Provide the (X, Y) coordinate of the cell's center where the given text is located.  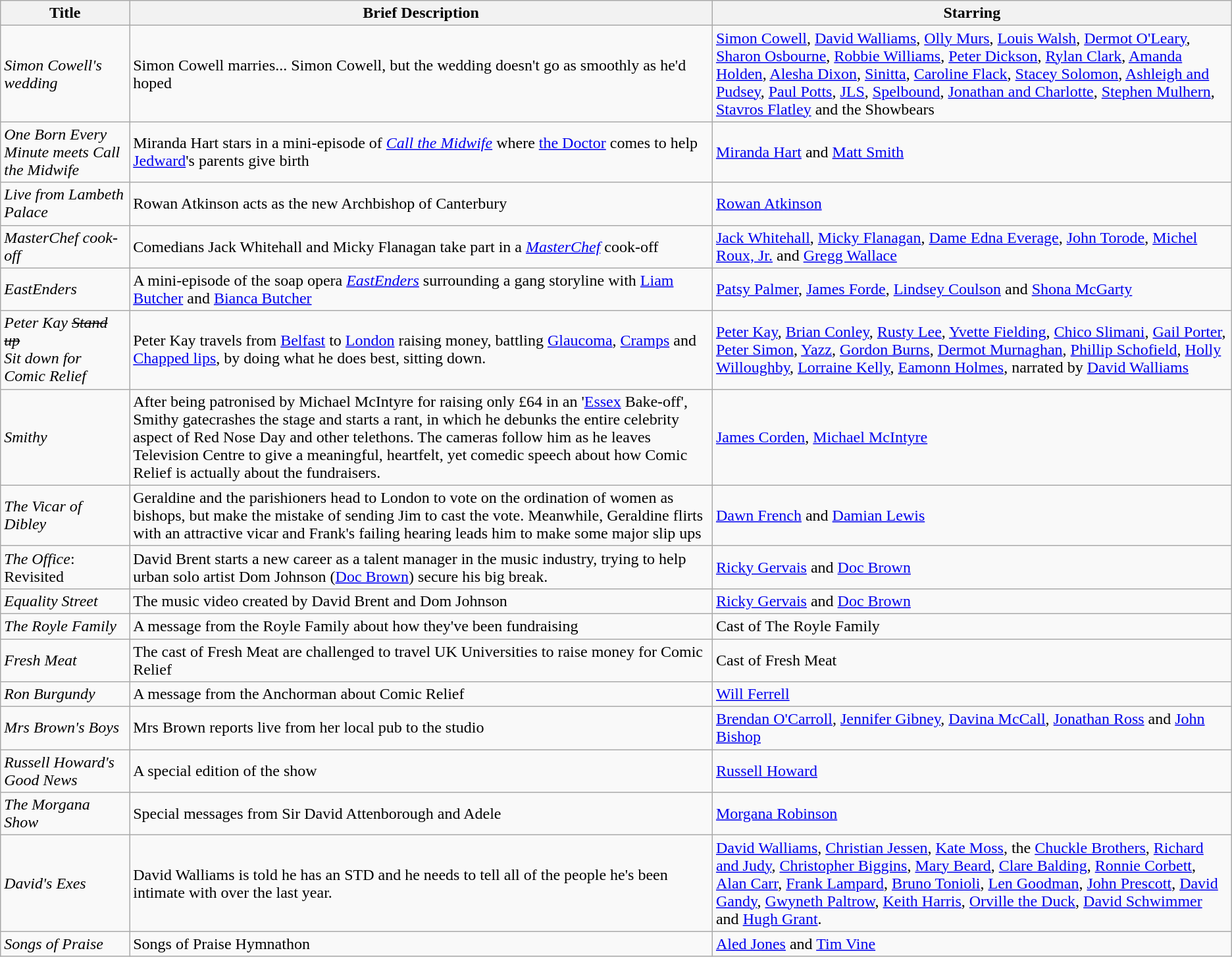
Cast of Fresh Meat (971, 660)
Ron Burgundy (65, 694)
Live from Lambeth Palace (65, 204)
Mrs Brown's Boys (65, 728)
Aled Jones and Tim Vine (971, 944)
The music video created by David Brent and Dom Johnson (421, 601)
Miranda Hart and Matt Smith (971, 152)
Patsy Palmer, James Forde, Lindsey Coulson and Shona McGarty (971, 290)
Peter Kay Stand upSit down for Comic Relief (65, 350)
Title (65, 13)
Will Ferrell (971, 694)
Brief Description (421, 13)
Equality Street (65, 601)
A message from the Royle Family about how they've been fundraising (421, 626)
A special edition of the show (421, 771)
Special messages from Sir David Attenborough and Adele (421, 814)
One Born Every Minute meets Call the Midwife (65, 152)
The Morgana Show (65, 814)
Simon Cowell marries... Simon Cowell, but the wedding doesn't go as smoothly as he'd hoped (421, 74)
Russell Howard (971, 771)
Brendan O'Carroll, Jennifer Gibney, Davina McCall, Jonathan Ross and John Bishop (971, 728)
Dawn French and Damian Lewis (971, 515)
James Corden, Michael McIntyre (971, 437)
The Vicar of Dibley (65, 515)
A message from the Anchorman about Comic Relief (421, 694)
Rowan Atkinson (971, 204)
EastEnders (65, 290)
Morgana Robinson (971, 814)
Peter Kay travels from Belfast to London raising money, battling Glaucoma, Cramps and Chapped lips, by doing what he does best, sitting down. (421, 350)
Jack Whitehall, Micky Flanagan, Dame Edna Everage, John Torode, Michel Roux, Jr. and Gregg Wallace (971, 246)
The Office: Revisited (65, 567)
Rowan Atkinson acts as the new Archbishop of Canterbury (421, 204)
David Walliams is told he has an STD and he needs to tell all of the people he's been intimate with over the last year. (421, 883)
A mini-episode of the soap opera EastEnders surrounding a gang storyline with Liam Butcher and Bianca Butcher (421, 290)
Cast of The Royle Family (971, 626)
Simon Cowell's wedding (65, 74)
Mrs Brown reports live from her local pub to the studio (421, 728)
Fresh Meat (65, 660)
Miranda Hart stars in a mini-episode of Call the Midwife where the Doctor comes to help Jedward's parents give birth (421, 152)
The Royle Family (65, 626)
Songs of Praise Hymnathon (421, 944)
The cast of Fresh Meat are challenged to travel UK Universities to raise money for Comic Relief (421, 660)
Smithy (65, 437)
Songs of Praise (65, 944)
David's Exes (65, 883)
Comedians Jack Whitehall and Micky Flanagan take part in a MasterChef cook-off (421, 246)
Russell Howard's Good News (65, 771)
Starring (971, 13)
MasterChef cook-off (65, 246)
